Output the [x, y] coordinate of the center of the cell containing the given text.  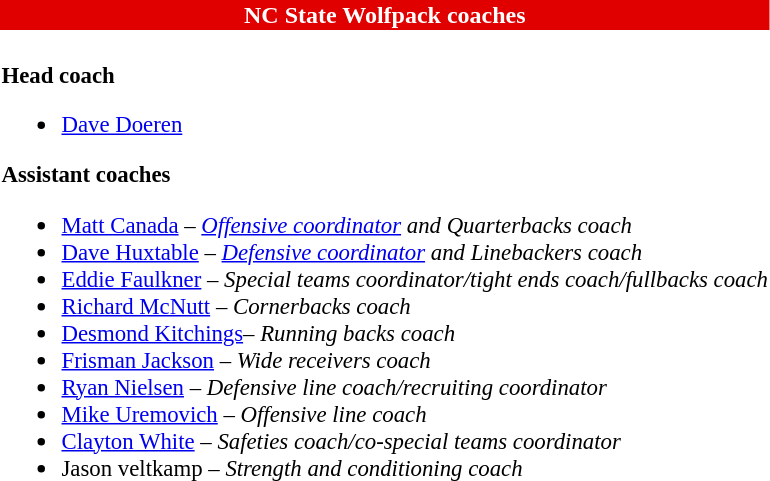
NC State Wolfpack coaches [385, 15]
